For the text-containing cell, return its midpoint in [X, Y] coordinate format. 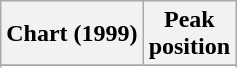
Peakposition [189, 34]
Chart (1999) [72, 34]
